Output the (X, Y) coordinate of the center of the cell containing the given text.  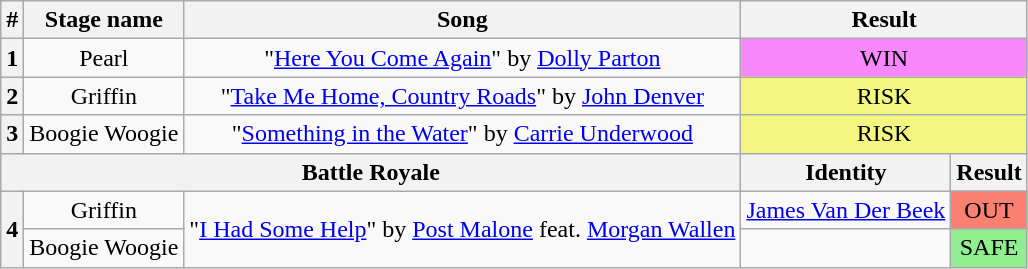
SAFE (989, 248)
"I Had Some Help" by Post Malone feat. Morgan Wallen (462, 229)
1 (12, 58)
3 (12, 134)
WIN (884, 58)
4 (12, 229)
"Here You Come Again" by Dolly Parton (462, 58)
# (12, 20)
Pearl (104, 58)
Song (462, 20)
Stage name (104, 20)
Battle Royale (371, 172)
2 (12, 96)
OUT (989, 210)
James Van Der Beek (846, 210)
"Something in the Water" by Carrie Underwood (462, 134)
Identity (846, 172)
"Take Me Home, Country Roads" by John Denver (462, 96)
